Search for the cell housing the specified text and yield its [x, y] center coordinate. 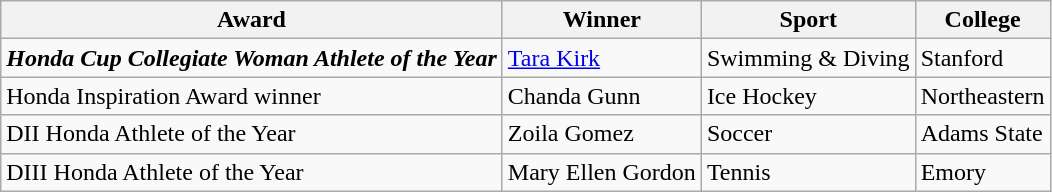
Emory [982, 172]
Tara Kirk [602, 58]
DII Honda Athlete of the Year [252, 134]
Adams State [982, 134]
Sport [808, 20]
Winner [602, 20]
Mary Ellen Gordon [602, 172]
Zoila Gomez [602, 134]
Northeastern [982, 96]
Honda Cup Collegiate Woman Athlete of the Year [252, 58]
Honda Inspiration Award winner [252, 96]
DIII Honda Athlete of the Year [252, 172]
Soccer [808, 134]
College [982, 20]
Award [252, 20]
Ice Hockey [808, 96]
Stanford [982, 58]
Tennis [808, 172]
Chanda Gunn [602, 96]
Swimming & Diving [808, 58]
